Determine the [x, y] coordinate at the center of the cell enclosing the given text.  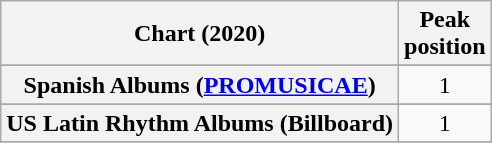
Spanish Albums (PROMUSICAE) [200, 85]
Peakposition [445, 34]
Chart (2020) [200, 34]
US Latin Rhythm Albums (Billboard) [200, 123]
